Determine the (X, Y) coordinate at the center of the cell enclosing the given text.  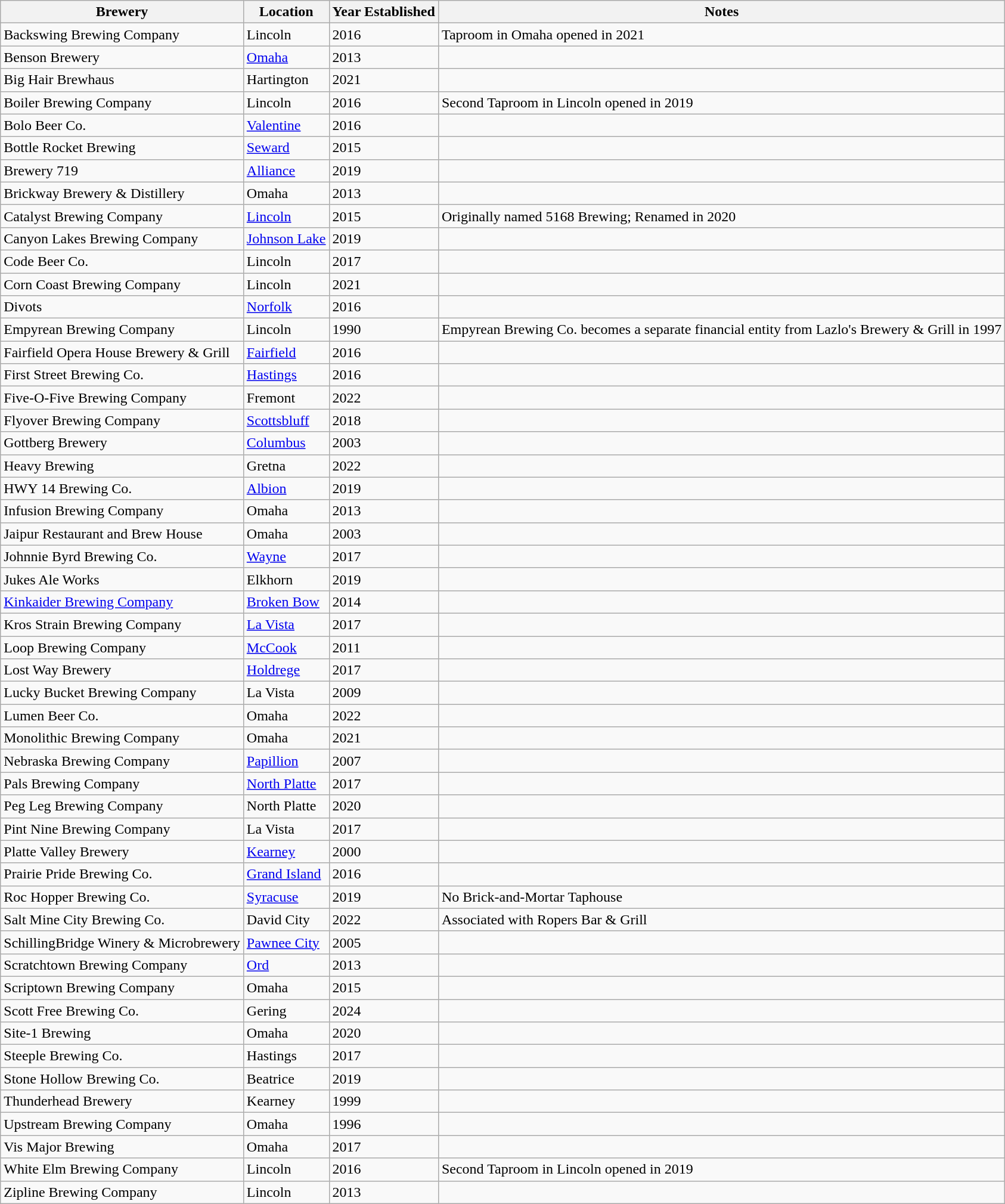
Bottle Rocket Brewing (122, 148)
Backswing Brewing Company (122, 35)
Fremont (286, 398)
1999 (384, 1101)
Boiler Brewing Company (122, 103)
HWY 14 Brewing Co. (122, 488)
2009 (384, 693)
Scratchtown Brewing Company (122, 965)
Lost Way Brewery (122, 670)
Peg Leg Brewing Company (122, 806)
Notes (721, 12)
Brewery (122, 12)
Flyover Brewing Company (122, 420)
2024 (384, 1011)
Corn Coast Brewing Company (122, 284)
Nebraska Brewing Company (122, 761)
Bolo Beer Co. (122, 125)
Brickway Brewery & Distillery (122, 193)
Steeple Brewing Co. (122, 1056)
Pawnee City (286, 942)
Columbus (286, 443)
Johnnie Byrd Brewing Co. (122, 556)
Associated with Ropers Bar & Grill (721, 920)
Lucky Bucket Brewing Company (122, 693)
Gottberg Brewery (122, 443)
Infusion Brewing Company (122, 511)
Scriptown Brewing Company (122, 988)
Kros Strain Brewing Company (122, 624)
Gretna (286, 466)
Kinkaider Brewing Company (122, 602)
Taproom in Omaha opened in 2021 (721, 35)
David City (286, 920)
Salt Mine City Brewing Co. (122, 920)
Scottsbluff (286, 420)
Scott Free Brewing Co. (122, 1011)
Pals Brewing Company (122, 784)
Originally named 5168 Brewing; Renamed in 2020 (721, 216)
Stone Hollow Brewing Co. (122, 1079)
Catalyst Brewing Company (122, 216)
Thunderhead Brewery (122, 1101)
Prairie Pride Brewing Co. (122, 874)
Broken Bow (286, 602)
2011 (384, 647)
Hartington (286, 80)
Canyon Lakes Brewing Company (122, 239)
1990 (384, 330)
Upstream Brewing Company (122, 1124)
Albion (286, 488)
Five-O-Five Brewing Company (122, 398)
Location (286, 12)
Johnson Lake (286, 239)
Lumen Beer Co. (122, 716)
Roc Hopper Brewing Co. (122, 897)
2014 (384, 602)
Syracuse (286, 897)
Jukes Ale Works (122, 579)
Elkhorn (286, 579)
Empyrean Brewing Co. becomes a separate financial entity from Lazlo's Brewery & Grill in 1997 (721, 330)
Heavy Brewing (122, 466)
Year Established (384, 12)
Holdrege (286, 670)
Platte Valley Brewery (122, 852)
2005 (384, 942)
Wayne (286, 556)
2018 (384, 420)
Beatrice (286, 1079)
Monolithic Brewing Company (122, 738)
1996 (384, 1124)
Pint Nine Brewing Company (122, 829)
Site-1 Brewing (122, 1033)
Code Beer Co. (122, 261)
Vis Major Brewing (122, 1147)
Jaipur Restaurant and Brew House (122, 534)
Norfolk (286, 307)
2007 (384, 761)
Fairfield Opera House Brewery & Grill (122, 352)
Grand Island (286, 874)
Alliance (286, 171)
Divots (122, 307)
White Elm Brewing Company (122, 1169)
Zipline Brewing Company (122, 1192)
Fairfield (286, 352)
Valentine (286, 125)
No Brick-and-Mortar Taphouse (721, 897)
Papillion (286, 761)
SchillingBridge Winery & Microbrewery (122, 942)
Big Hair Brewhaus (122, 80)
First Street Brewing Co. (122, 375)
Empyrean Brewing Company (122, 330)
Gering (286, 1011)
Seward (286, 148)
Loop Brewing Company (122, 647)
Benson Brewery (122, 57)
Brewery 719 (122, 171)
2000 (384, 852)
McCook (286, 647)
Ord (286, 965)
